Provide the [X, Y] coordinate of the cell's center where the given text is located.  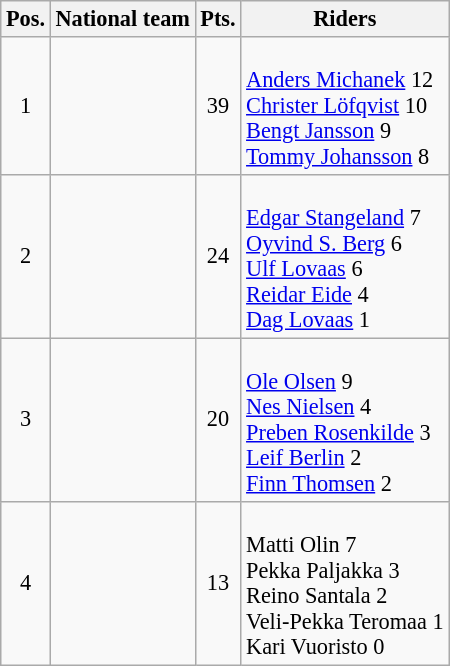
Matti Olin 7 Pekka Paljakka 3 Reino Santala 2 Veli-Pekka Teromaa 1 Kari Vuoristo 0 [345, 582]
Riders [345, 19]
2 [26, 256]
20 [218, 420]
Anders Michanek 12 Christer Löfqvist 10 Bengt Jansson 9 Tommy Johansson 8 [345, 106]
National team [122, 19]
13 [218, 582]
3 [26, 420]
Pos. [26, 19]
4 [26, 582]
24 [218, 256]
1 [26, 106]
Pts. [218, 19]
39 [218, 106]
Edgar Stangeland 7 Oyvind S. Berg 6 Ulf Lovaas 6 Reidar Eide 4 Dag Lovaas 1 [345, 256]
Ole Olsen 9 Nes Nielsen 4 Preben Rosenkilde 3 Leif Berlin 2 Finn Thomsen 2 [345, 420]
